Determine the [X, Y] coordinate at the center of the cell enclosing the given text.  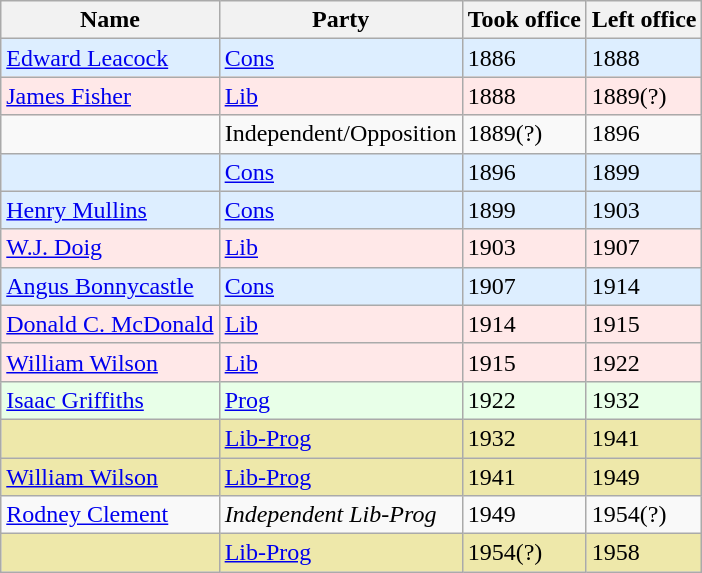
Left office [644, 20]
Edward Leacock [110, 58]
Henry Mullins [110, 210]
Angus Bonnycastle [110, 286]
Independent Lib-Prog [340, 515]
1958 [644, 553]
Took office [524, 20]
Rodney Clement [110, 515]
Party [340, 20]
Prog [340, 400]
1886 [524, 58]
W.J. Doig [110, 248]
Independent/Opposition [340, 134]
Name [110, 20]
Donald C. McDonald [110, 324]
James Fisher [110, 96]
Isaac Griffiths [110, 400]
